From the cell containing the given text, extract its center point as [x, y] coordinate. 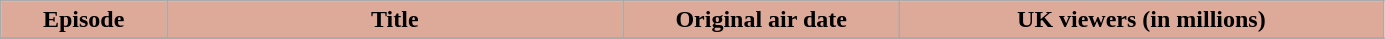
UK viewers (in millions) [1141, 20]
Episode [84, 20]
Title [395, 20]
Original air date [762, 20]
